For the text-containing cell, return its midpoint in [X, Y] coordinate format. 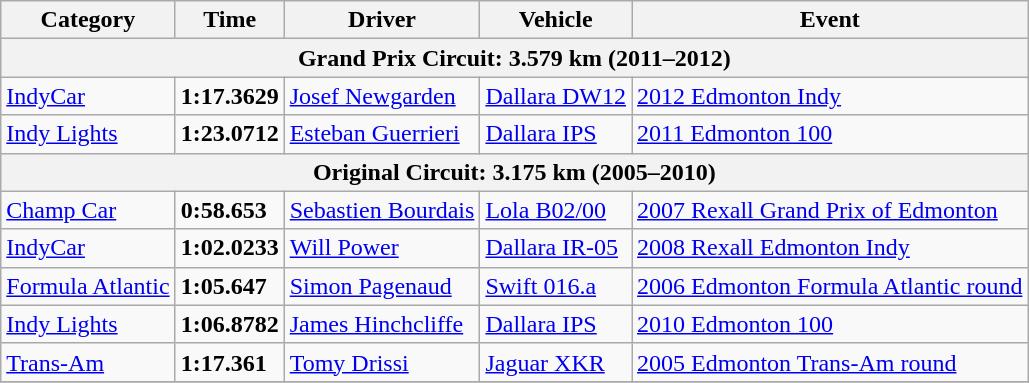
Dallara IR-05 [556, 248]
Time [230, 20]
Category [88, 20]
0:58.653 [230, 210]
Jaguar XKR [556, 362]
Driver [382, 20]
Tomy Drissi [382, 362]
James Hinchcliffe [382, 324]
1:02.0233 [230, 248]
Will Power [382, 248]
1:23.0712 [230, 134]
Grand Prix Circuit: 3.579 km (2011–2012) [514, 58]
Vehicle [556, 20]
Formula Atlantic [88, 286]
2005 Edmonton Trans-Am round [830, 362]
2010 Edmonton 100 [830, 324]
Original Circuit: 3.175 km (2005–2010) [514, 172]
Esteban Guerrieri [382, 134]
Swift 016.a [556, 286]
Josef Newgarden [382, 96]
1:06.8782 [230, 324]
2008 Rexall Edmonton Indy [830, 248]
Simon Pagenaud [382, 286]
1:05.647 [230, 286]
Champ Car [88, 210]
2012 Edmonton Indy [830, 96]
1:17.3629 [230, 96]
Lola B02/00 [556, 210]
Dallara DW12 [556, 96]
Sebastien Bourdais [382, 210]
2011 Edmonton 100 [830, 134]
2007 Rexall Grand Prix of Edmonton [830, 210]
Trans-Am [88, 362]
1:17.361 [230, 362]
Event [830, 20]
2006 Edmonton Formula Atlantic round [830, 286]
